Identify which cell holds the provided text, then report its [x, y] central coordinate. 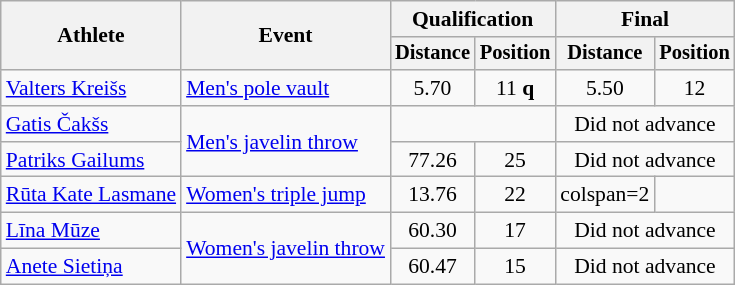
Patriks Gailums [91, 160]
Athlete [91, 36]
Event [286, 36]
5.50 [604, 88]
Valters Kreišs [91, 88]
12 [694, 88]
17 [515, 231]
colspan=2 [604, 195]
15 [515, 267]
Qualification [472, 19]
Women's triple jump [286, 195]
Anete Sietiņa [91, 267]
Rūta Kate Lasmane [91, 195]
13.76 [432, 195]
Men's pole vault [286, 88]
Women's javelin throw [286, 248]
25 [515, 160]
Men's javelin throw [286, 142]
22 [515, 195]
11 q [515, 88]
Gatis Čakšs [91, 124]
Līna Mūze [91, 231]
Final [644, 19]
5.70 [432, 88]
77.26 [432, 160]
60.30 [432, 231]
60.47 [432, 267]
